Extract the (X, Y) coordinate from the center of the cell holding the provided text.  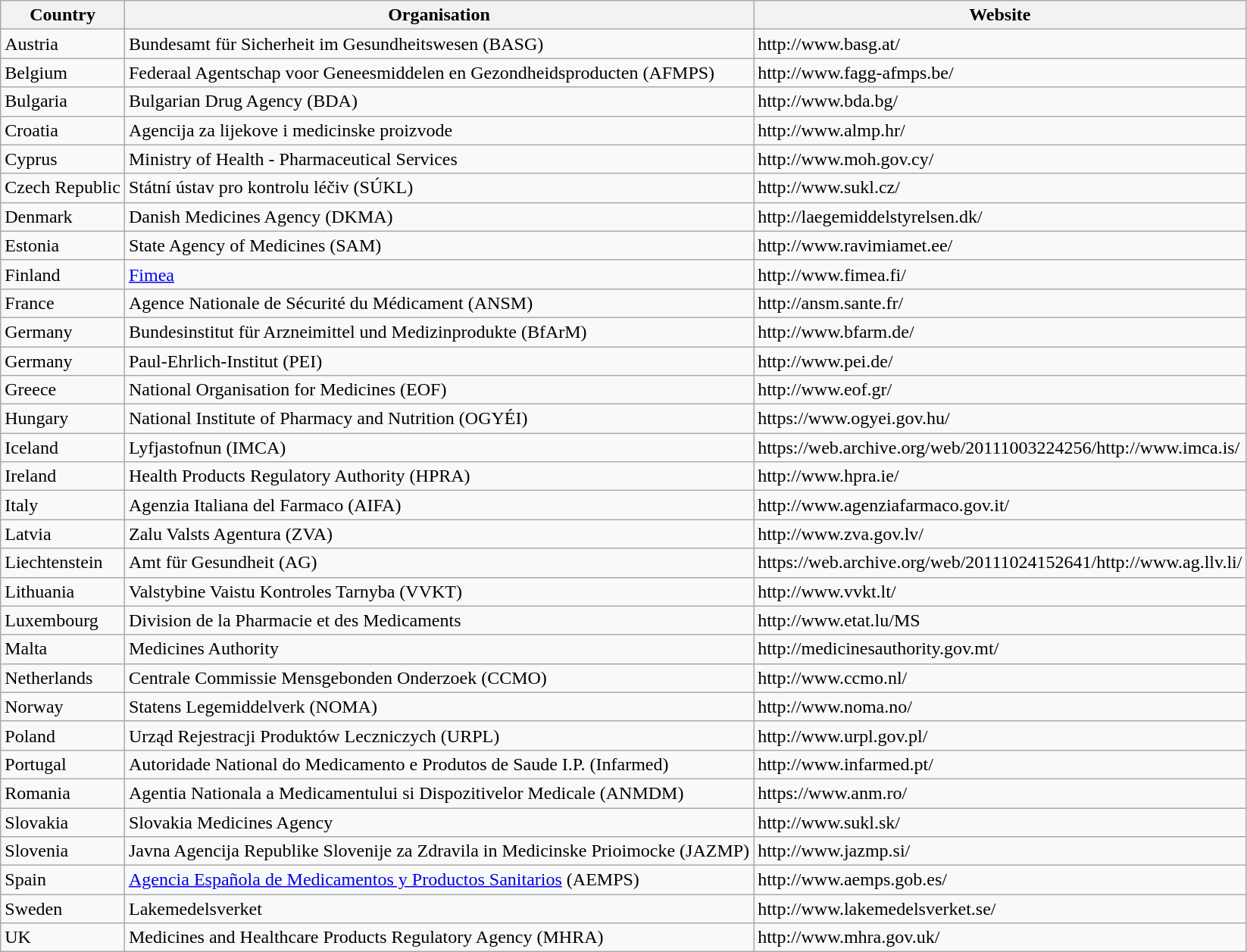
Slovakia Medicines Agency (439, 822)
Luxembourg (63, 620)
State Agency of Medicines (SAM) (439, 245)
Country (63, 15)
Bulgaria (63, 101)
Bundesinstitut für Arzneimittel und Medizinprodukte (BfArM) (439, 332)
Medicines and Healthcare Products Regulatory Agency (MHRA) (439, 938)
Czech Republic (63, 188)
Austria (63, 44)
Latvia (63, 534)
Slovenia (63, 851)
Ireland (63, 476)
http://www.vvkt.lt/ (1000, 591)
Estonia (63, 245)
http://www.infarmed.pt/ (1000, 764)
http://www.sukl.cz/ (1000, 188)
http://www.aemps.gob.es/ (1000, 880)
http://laegemiddelstyrelsen.dk/ (1000, 217)
Spain (63, 880)
Poland (63, 735)
Agencija za lijekove i medicinske proizvode (439, 130)
Lithuania (63, 591)
Federaal Agentschap voor Geneesmiddelen en Gezondheidsproducten (AFMPS) (439, 73)
http://www.etat.lu/MS (1000, 620)
Danish Medicines Agency (DKMA) (439, 217)
Website (1000, 15)
Autoridade National do Medicamento e Produtos de Saude I.P. (Infarmed) (439, 764)
http://www.agenziafarmaco.gov.it/ (1000, 505)
Agenzia Italiana del Farmaco (AIFA) (439, 505)
Bundesamt für Sicherheit im Gesundheitswesen (BASG) (439, 44)
Agentia Nationala a Medicamentului si Dispozitivelor Medicale (ANMDM) (439, 793)
Italy (63, 505)
http://www.ccmo.nl/ (1000, 678)
Division de la Pharmacie et des Medicaments (439, 620)
https://www.ogyei.gov.hu/ (1000, 419)
http://www.lakemedelsverket.se/ (1000, 909)
http://www.noma.no/ (1000, 707)
Hungary (63, 419)
http://www.pei.de/ (1000, 361)
Sweden (63, 909)
Lakemedelsverket (439, 909)
http://www.basg.at/ (1000, 44)
Iceland (63, 448)
http://www.sukl.sk/ (1000, 822)
http://www.bfarm.de/ (1000, 332)
Amt für Gesundheit (AG) (439, 563)
Fimea (439, 274)
Státní ústav pro kontrolu léčiv (SÚKL) (439, 188)
http://www.jazmp.si/ (1000, 851)
http://www.zva.gov.lv/ (1000, 534)
Denmark (63, 217)
Valstybine Vaistu Kontroles Tarnyba (VVKT) (439, 591)
Belgium (63, 73)
France (63, 303)
Lyfjastofnun (IMCA) (439, 448)
Urząd Rejestracji Produktów Leczniczych (URPL) (439, 735)
http://www.bda.bg/ (1000, 101)
National Institute of Pharmacy and Nutrition (OGYÉI) (439, 419)
http://ansm.sante.fr/ (1000, 303)
Netherlands (63, 678)
Cyprus (63, 159)
Centrale Commissie Mensgebonden Onderzoek (CCMO) (439, 678)
Croatia (63, 130)
Portugal (63, 764)
Zalu Valsts Agentura (ZVA) (439, 534)
Slovakia (63, 822)
National Organisation for Medicines (EOF) (439, 390)
http://www.mhra.gov.uk/ (1000, 938)
http://www.urpl.gov.pl/ (1000, 735)
Javna Agencija Republike Slovenije za Zdravila in Medicinske Prioimocke (JAZMP) (439, 851)
http://www.eof.gr/ (1000, 390)
UK (63, 938)
Ministry of Health - Pharmaceutical Services (439, 159)
Greece (63, 390)
Statens Legemiddelverk (NOMA) (439, 707)
https://www.anm.ro/ (1000, 793)
Paul-Ehrlich-Institut (PEI) (439, 361)
Health Products Regulatory Authority (HPRA) (439, 476)
Agencia Española de Medicamentos y Productos Sanitarios (AEMPS) (439, 880)
https://web.archive.org/web/20111024152641/http://www.ag.llv.li/ (1000, 563)
Norway (63, 707)
http://www.fimea.fi/ (1000, 274)
http://medicinesauthority.gov.mt/ (1000, 649)
Finland (63, 274)
Medicines Authority (439, 649)
Bulgarian Drug Agency (BDA) (439, 101)
Romania (63, 793)
https://web.archive.org/web/20111003224256/http://www.imca.is/ (1000, 448)
http://www.fagg-afmps.be/ (1000, 73)
http://www.moh.gov.cy/ (1000, 159)
http://www.almp.hr/ (1000, 130)
Agence Nationale de Sécurité du Médicament (ANSM) (439, 303)
Liechtenstein (63, 563)
http://www.hpra.ie/ (1000, 476)
Malta (63, 649)
http://www.ravimiamet.ee/ (1000, 245)
Organisation (439, 15)
